Scan for the cell matching the given text and deliver its (x, y) coordinate at center. 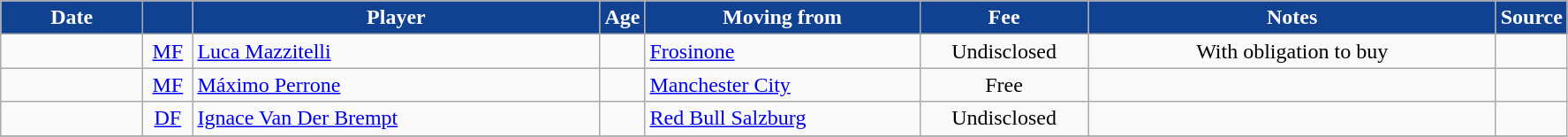
Fee (1004, 18)
Frosinone (783, 51)
Date (72, 18)
Moving from (783, 18)
DF (168, 118)
Notes (1292, 18)
Luca Mazzitelli (396, 51)
With obligation to buy (1292, 51)
Free (1004, 85)
Ignace Van Der Brempt (396, 118)
Manchester City (783, 85)
Player (396, 18)
Source (1532, 18)
Age (622, 18)
Red Bull Salzburg (783, 118)
Máximo Perrone (396, 85)
